Determine the [x, y] coordinate at the center of the cell enclosing the given text.  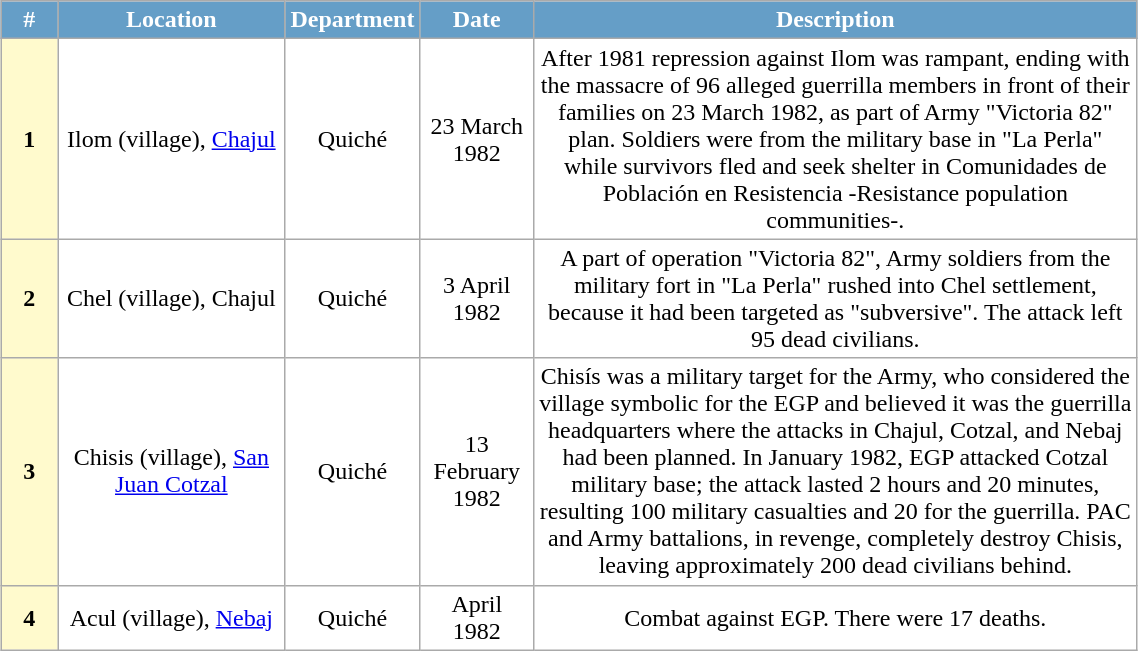
Chisis (village), San Juan Cotzal [172, 472]
Location [172, 20]
# [30, 20]
Acul (village), Nebaj [172, 618]
Chel (village), Chajul [172, 298]
3 April 1982 [477, 298]
13 February 1982 [477, 472]
1 [30, 139]
Department [352, 20]
4 [30, 618]
Ilom (village), Chajul [172, 139]
2 [30, 298]
Combat against EGP. There were 17 deaths. [836, 618]
April 1982 [477, 618]
Description [836, 20]
23 March 1982 [477, 139]
Date [477, 20]
3 [30, 472]
